Return [x, y] of the center of cell containing provided text 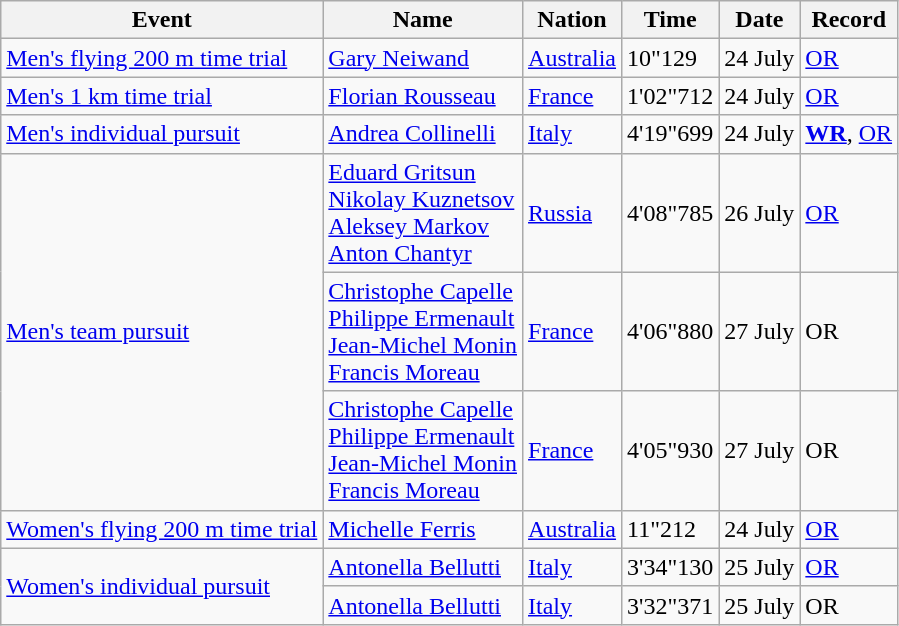
3'32"371 [670, 605]
Date [760, 20]
Women's individual pursuit [162, 586]
Florian Rousseau [423, 96]
4'05"930 [670, 450]
Eduard GritsunNikolay KuznetsovAleksey MarkovAnton Chantyr [423, 212]
Russia [572, 212]
4'06"880 [670, 332]
Men's flying 200 m time trial [162, 58]
1'02"712 [670, 96]
Name [423, 20]
4'19"699 [670, 134]
Nation [572, 20]
3'34"130 [670, 567]
Event [162, 20]
Andrea Collinelli [423, 134]
Men's 1 km time trial [162, 96]
WR, OR [849, 134]
Men's individual pursuit [162, 134]
10"129 [670, 58]
Record [849, 20]
4'08"785 [670, 212]
11"212 [670, 529]
Men's team pursuit [162, 332]
Women's flying 200 m time trial [162, 529]
Michelle Ferris [423, 529]
Gary Neiwand [423, 58]
Time [670, 20]
26 July [760, 212]
